Scan for the cell matching the given text and deliver its [x, y] coordinate at center. 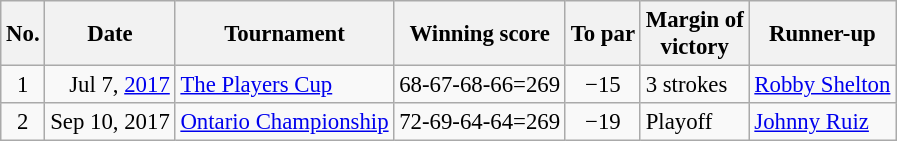
Sep 10, 2017 [110, 122]
The Players Cup [284, 85]
Winning score [480, 34]
2 [23, 122]
Margin ofvictory [694, 34]
3 strokes [694, 85]
Ontario Championship [284, 122]
68-67-68-66=269 [480, 85]
1 [23, 85]
−15 [602, 85]
Johnny Ruiz [822, 122]
−19 [602, 122]
To par [602, 34]
No. [23, 34]
Tournament [284, 34]
Jul 7, 2017 [110, 85]
Runner-up [822, 34]
Date [110, 34]
72-69-64-64=269 [480, 122]
Playoff [694, 122]
Robby Shelton [822, 85]
